Scan for the cell matching the given text and deliver its (x, y) coordinate at center. 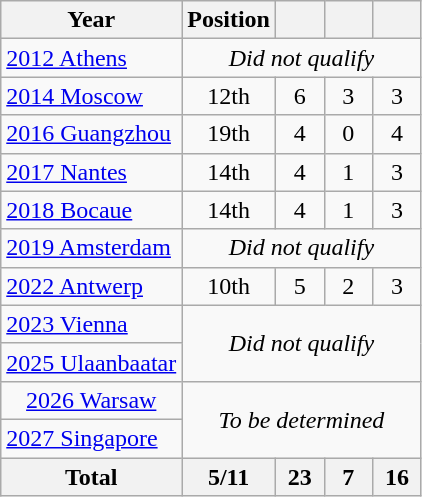
10th (229, 286)
2019 Amsterdam (92, 248)
2025 Ulaanbaatar (92, 362)
2026 Warsaw (92, 400)
2012 Athens (92, 58)
19th (229, 134)
Total (92, 477)
16 (398, 477)
2027 Singapore (92, 438)
To be determined (302, 419)
2018 Bocaue (92, 210)
2023 Vienna (92, 324)
2014 Moscow (92, 96)
2016 Guangzhou (92, 134)
2022 Antwerp (92, 286)
2 (348, 286)
12th (229, 96)
6 (300, 96)
5 (300, 286)
Position (229, 20)
2017 Nantes (92, 172)
5/11 (229, 477)
7 (348, 477)
0 (348, 134)
23 (300, 477)
Year (92, 20)
